Scan for the cell matching the given text and deliver its [x, y] coordinate at center. 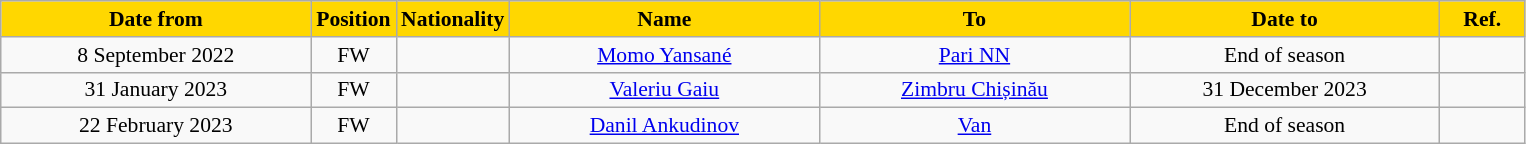
Date from [156, 19]
Zimbru Chișinău [974, 90]
31 December 2023 [1285, 90]
31 January 2023 [156, 90]
Van [974, 126]
Momo Yansané [664, 55]
Date to [1285, 19]
Position [354, 19]
Valeriu Gaiu [664, 90]
Nationality [452, 19]
Danil Ankudinov [664, 126]
Ref. [1482, 19]
To [974, 19]
Name [664, 19]
Pari NN [974, 55]
8 September 2022 [156, 55]
22 February 2023 [156, 126]
